Capture the cell that displays the provided text and extract its (x, y) central coordinate. 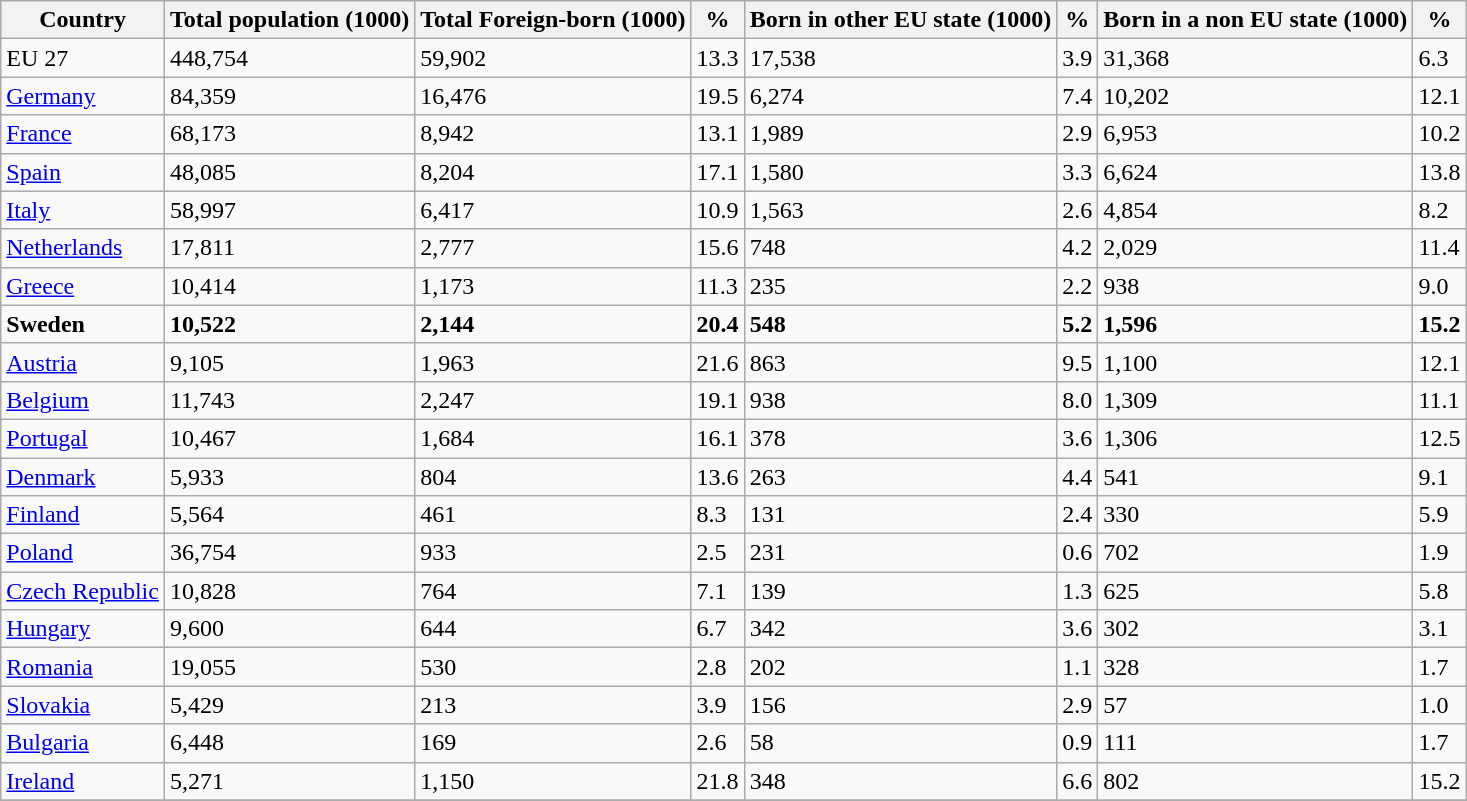
10,522 (289, 324)
330 (1256, 515)
10,467 (289, 438)
2,777 (553, 248)
19,055 (289, 667)
Austria (83, 362)
802 (1256, 781)
9,600 (289, 629)
156 (900, 705)
10,202 (1256, 96)
Romania (83, 667)
263 (900, 477)
16,476 (553, 96)
Total Foreign-born (1000) (553, 20)
France (83, 134)
2,144 (553, 324)
625 (1256, 591)
1,100 (1256, 362)
11.3 (718, 286)
5.2 (1078, 324)
764 (553, 591)
863 (900, 362)
21.6 (718, 362)
Denmark (83, 477)
702 (1256, 553)
9.5 (1078, 362)
541 (1256, 477)
0.6 (1078, 553)
0.9 (1078, 743)
Italy (83, 210)
3.3 (1078, 172)
Germany (83, 96)
Born in other EU state (1000) (900, 20)
Ireland (83, 781)
1,596 (1256, 324)
2,029 (1256, 248)
2.2 (1078, 286)
Sweden (83, 324)
68,173 (289, 134)
748 (900, 248)
2.8 (718, 667)
11,743 (289, 400)
348 (900, 781)
131 (900, 515)
13.1 (718, 134)
10,828 (289, 591)
84,359 (289, 96)
1,563 (900, 210)
7.4 (1078, 96)
Greece (83, 286)
19.5 (718, 96)
Slovakia (83, 705)
58,997 (289, 210)
7.1 (718, 591)
Netherlands (83, 248)
21.8 (718, 781)
111 (1256, 743)
1,684 (553, 438)
213 (553, 705)
12.5 (1440, 438)
10,414 (289, 286)
16.1 (718, 438)
11.1 (1440, 400)
169 (553, 743)
202 (900, 667)
8,942 (553, 134)
8.3 (718, 515)
8,204 (553, 172)
31,368 (1256, 58)
9,105 (289, 362)
17,538 (900, 58)
5,429 (289, 705)
Born in a non EU state (1000) (1256, 20)
6,417 (553, 210)
1,989 (900, 134)
1,309 (1256, 400)
11.4 (1440, 248)
328 (1256, 667)
933 (553, 553)
13.6 (718, 477)
4.2 (1078, 248)
9.0 (1440, 286)
1,306 (1256, 438)
Poland (83, 553)
20.4 (718, 324)
235 (900, 286)
1,580 (900, 172)
6,274 (900, 96)
19.1 (718, 400)
2,247 (553, 400)
8.0 (1078, 400)
644 (553, 629)
6,953 (1256, 134)
6.6 (1078, 781)
5,564 (289, 515)
58 (900, 743)
10.9 (718, 210)
1.1 (1078, 667)
530 (553, 667)
57 (1256, 705)
302 (1256, 629)
4.4 (1078, 477)
1.0 (1440, 705)
59,902 (553, 58)
139 (900, 591)
804 (553, 477)
5,933 (289, 477)
548 (900, 324)
EU 27 (83, 58)
10.2 (1440, 134)
2.5 (718, 553)
6,448 (289, 743)
6.3 (1440, 58)
17.1 (718, 172)
15.6 (718, 248)
1,963 (553, 362)
1.3 (1078, 591)
17,811 (289, 248)
13.8 (1440, 172)
5,271 (289, 781)
Bulgaria (83, 743)
Portugal (83, 438)
378 (900, 438)
5.8 (1440, 591)
6,624 (1256, 172)
231 (900, 553)
1,150 (553, 781)
3.1 (1440, 629)
2.4 (1078, 515)
1,173 (553, 286)
4,854 (1256, 210)
448,754 (289, 58)
36,754 (289, 553)
Total population (1000) (289, 20)
1.9 (1440, 553)
Czech Republic (83, 591)
342 (900, 629)
6.7 (718, 629)
Country (83, 20)
461 (553, 515)
5.9 (1440, 515)
8.2 (1440, 210)
48,085 (289, 172)
Spain (83, 172)
13.3 (718, 58)
Hungary (83, 629)
Belgium (83, 400)
9.1 (1440, 477)
Finland (83, 515)
